Pinpoint the cell where the given text exists, returning its [X, Y] midpoint coordinate. 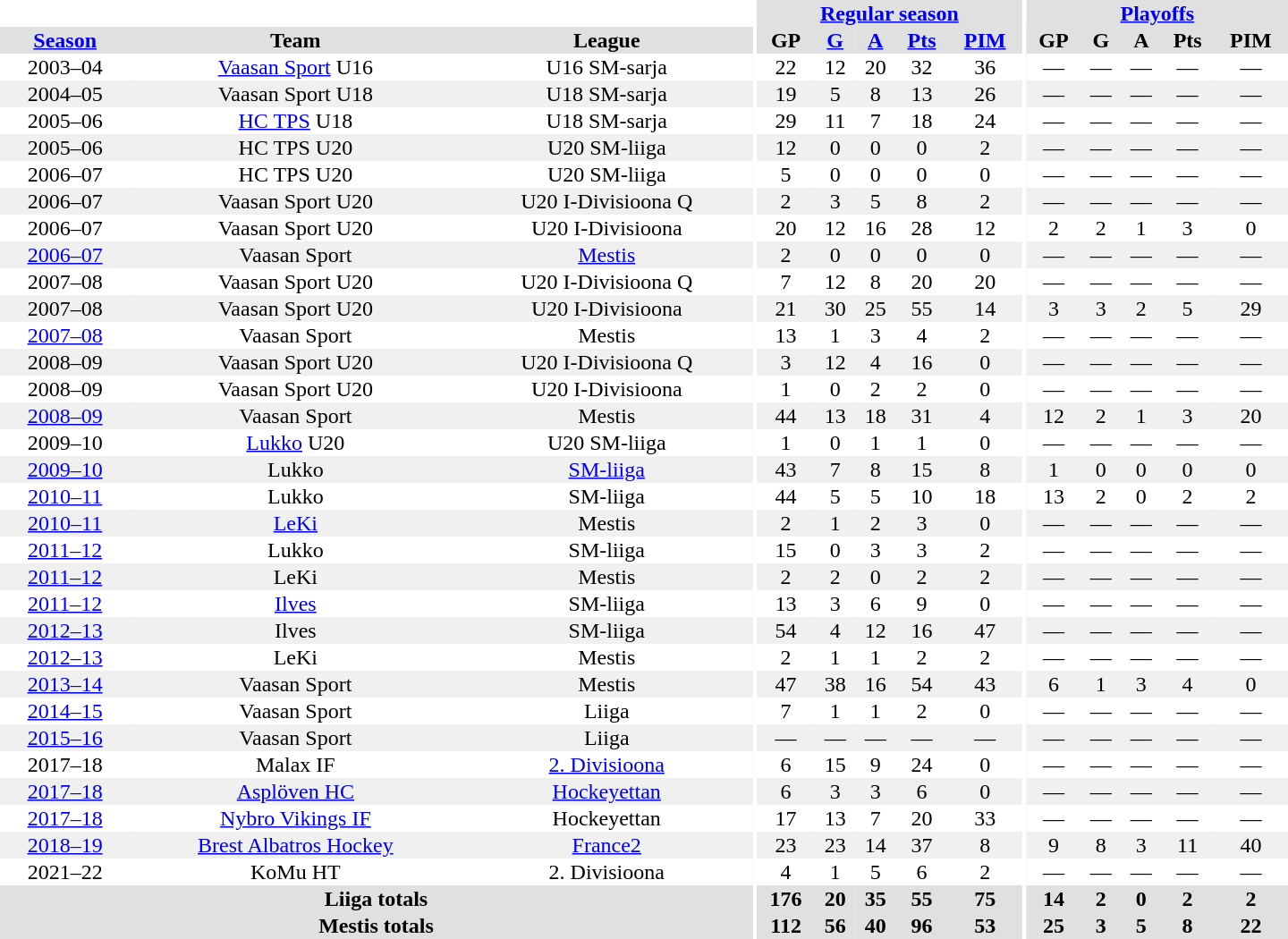
38 [835, 684]
10 [921, 496]
19 [785, 94]
HC TPS U18 [295, 121]
U16 SM-sarja [606, 67]
176 [785, 899]
36 [986, 67]
Regular season [889, 13]
KoMu HT [295, 872]
France2 [606, 845]
56 [835, 926]
Lukko U20 [295, 443]
2014–15 [64, 711]
31 [921, 416]
Mestis totals [376, 926]
96 [921, 926]
2004–05 [64, 94]
Vaasan Sport U16 [295, 67]
Brest Albatros Hockey [295, 845]
Malax IF [295, 765]
37 [921, 845]
28 [921, 228]
75 [986, 899]
2003–04 [64, 67]
Asplöven HC [295, 791]
21 [785, 309]
2021–22 [64, 872]
2013–14 [64, 684]
Liiga totals [376, 899]
35 [875, 899]
26 [986, 94]
53 [986, 926]
112 [785, 926]
32 [921, 67]
League [606, 40]
Team [295, 40]
Playoffs [1157, 13]
2018–19 [64, 845]
Nybro Vikings IF [295, 818]
2015–16 [64, 738]
Vaasan Sport U18 [295, 94]
Season [64, 40]
30 [835, 309]
17 [785, 818]
33 [986, 818]
